Determine the [x, y] coordinate at the center of the cell enclosing the given text.  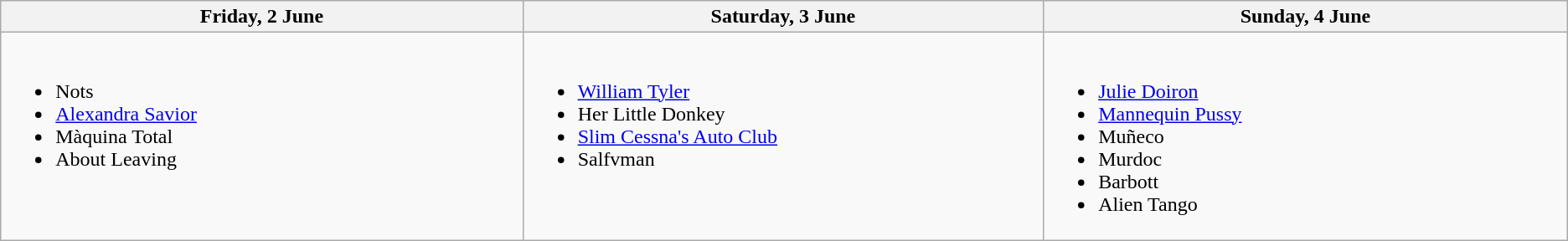
NotsAlexandra SaviorMàquina TotalAbout Leaving [261, 136]
Friday, 2 June [261, 17]
Saturday, 3 June [783, 17]
Sunday, 4 June [1306, 17]
Julie DoironMannequin PussyMuñecoMurdocBarbottAlien Tango [1306, 136]
William TylerHer Little DonkeySlim Cessna's Auto ClubSalfvman [783, 136]
